From the cell containing the given text, extract its center point as (X, Y) coordinate. 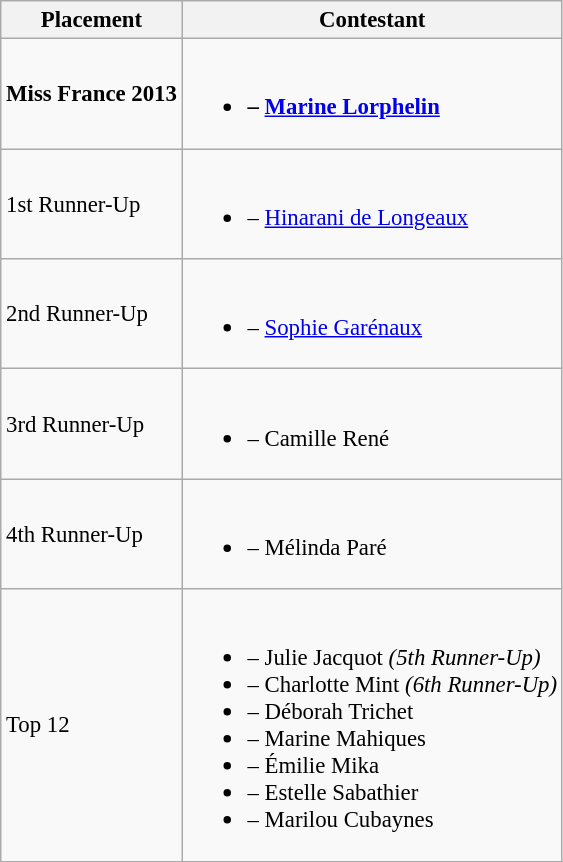
– Mélinda Paré (372, 534)
– Camille René (372, 424)
Contestant (372, 20)
– Hinarani de Longeaux (372, 204)
Placement (92, 20)
– Marine Lorphelin (372, 94)
2nd Runner-Up (92, 314)
Top 12 (92, 725)
3rd Runner-Up (92, 424)
Miss France 2013 (92, 94)
– Sophie Garénaux (372, 314)
4th Runner-Up (92, 534)
1st Runner-Up (92, 204)
